Capture the cell that displays the provided text and extract its (x, y) central coordinate. 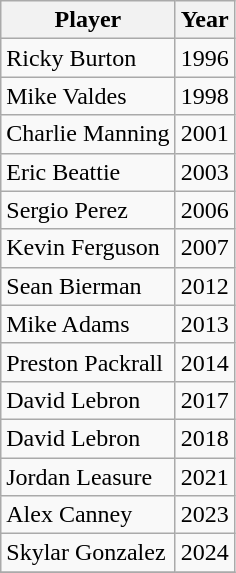
1996 (204, 58)
2001 (204, 134)
2003 (204, 172)
Mike Valdes (88, 96)
Skylar Gonzalez (88, 553)
Year (204, 20)
Sergio Perez (88, 210)
Preston Packrall (88, 362)
1998 (204, 96)
2013 (204, 324)
Jordan Leasure (88, 477)
2018 (204, 438)
Kevin Ferguson (88, 248)
2017 (204, 400)
2007 (204, 248)
Mike Adams (88, 324)
Ricky Burton (88, 58)
Sean Bierman (88, 286)
Alex Canney (88, 515)
2006 (204, 210)
Player (88, 20)
2012 (204, 286)
2021 (204, 477)
2023 (204, 515)
2014 (204, 362)
Eric Beattie (88, 172)
2024 (204, 553)
Charlie Manning (88, 134)
